Provide the (X, Y) coordinate of the cell's center where the given text is located.  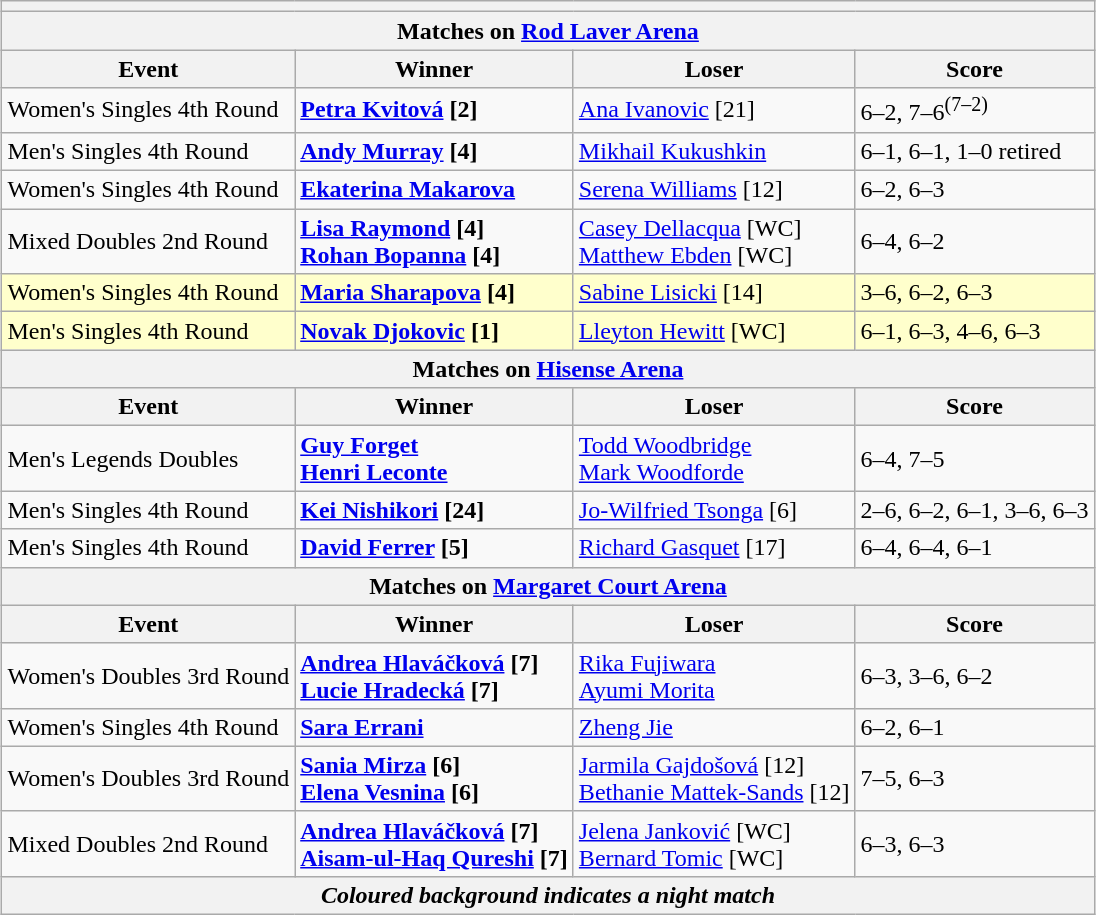
Jelena Janković [WC] Bernard Tomic [WC] (714, 844)
Sara Errani (434, 727)
6–2, 7–6(7–2) (974, 110)
Zheng Jie (714, 727)
6–3, 6–3 (974, 844)
2–6, 6–2, 6–1, 3–6, 6–3 (974, 510)
Andrea Hlaváčková [7] Lucie Hradecká [7] (434, 676)
Matches on Hisense Arena (548, 369)
Mikhail Kukushkin (714, 151)
Andy Murray [4] (434, 151)
David Ferrer [5] (434, 548)
6–2, 6–1 (974, 727)
3–6, 6–2, 6–3 (974, 293)
Andrea Hlaváčková [7] Aisam-ul-Haq Qureshi [7] (434, 844)
Novak Djokovic [1] (434, 331)
6–2, 6–3 (974, 190)
Serena Williams [12] (714, 190)
Men's Legends Doubles (148, 458)
7–5, 6–3 (974, 778)
Kei Nishikori [24] (434, 510)
6–4, 7–5 (974, 458)
Petra Kvitová [2] (434, 110)
Ekaterina Makarova (434, 190)
6–4, 6–2 (974, 242)
Matches on Margaret Court Arena (548, 586)
Rika Fujiwara Ayumi Morita (714, 676)
Matches on Rod Laver Arena (548, 31)
Sabine Lisicki [14] (714, 293)
6–1, 6–3, 4–6, 6–3 (974, 331)
Guy Forget Henri Leconte (434, 458)
Casey Dellacqua [WC] Matthew Ebden [WC] (714, 242)
Ana Ivanovic [21] (714, 110)
Maria Sharapova [4] (434, 293)
Todd Woodbridge Mark Woodforde (714, 458)
Coloured background indicates a night match (548, 895)
Jarmila Gajdošová [12] Bethanie Mattek-Sands [12] (714, 778)
Jo-Wilfried Tsonga [6] (714, 510)
Richard Gasquet [17] (714, 548)
Lleyton Hewitt [WC] (714, 331)
6–3, 3–6, 6–2 (974, 676)
Lisa Raymond [4] Rohan Bopanna [4] (434, 242)
6–1, 6–1, 1–0 retired (974, 151)
Sania Mirza [6] Elena Vesnina [6] (434, 778)
6–4, 6–4, 6–1 (974, 548)
